From the cell containing the given text, extract its center point as (x, y) coordinate. 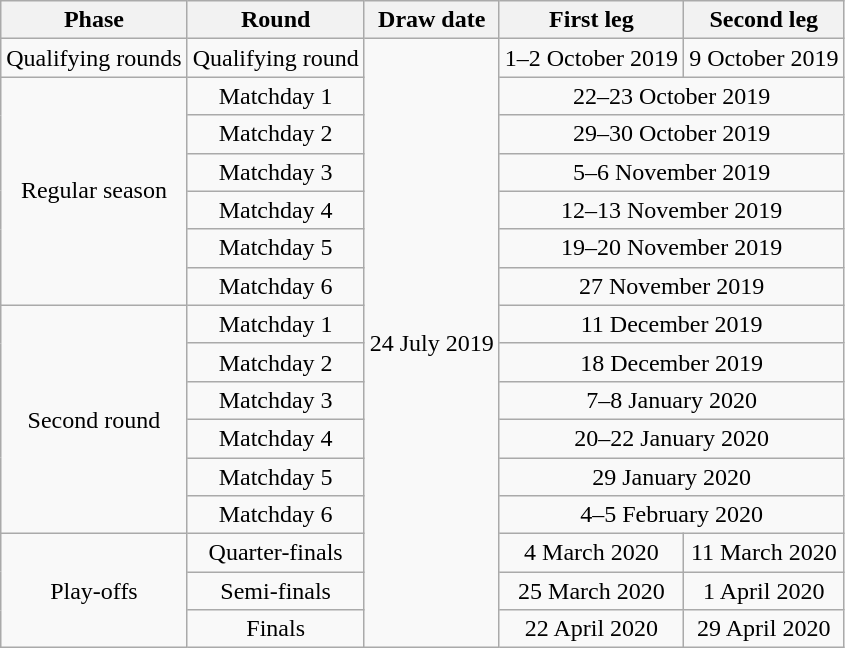
Qualifying round (276, 58)
Finals (276, 629)
Phase (94, 20)
Second round (94, 419)
Second leg (764, 20)
Semi-finals (276, 591)
20–22 January 2020 (672, 438)
29–30 October 2019 (672, 134)
1 April 2020 (764, 591)
4–5 February 2020 (672, 515)
4 March 2020 (591, 553)
22 April 2020 (591, 629)
11 March 2020 (764, 553)
29 January 2020 (672, 477)
Regular season (94, 191)
27 November 2019 (672, 286)
19–20 November 2019 (672, 248)
9 October 2019 (764, 58)
29 April 2020 (764, 629)
25 March 2020 (591, 591)
Round (276, 20)
First leg (591, 20)
7–8 January 2020 (672, 400)
1–2 October 2019 (591, 58)
12–13 November 2019 (672, 210)
22–23 October 2019 (672, 96)
5–6 November 2019 (672, 172)
Qualifying rounds (94, 58)
11 December 2019 (672, 324)
Draw date (432, 20)
Quarter-finals (276, 553)
Play-offs (94, 591)
24 July 2019 (432, 344)
18 December 2019 (672, 362)
